Determine the [x, y] coordinate at the center of the cell enclosing the given text.  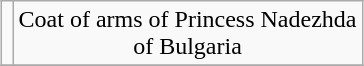
Coat of arms of Princess Nadezhda of Bulgaria [188, 34]
